From the cell containing the given text, extract its center point as (X, Y) coordinate. 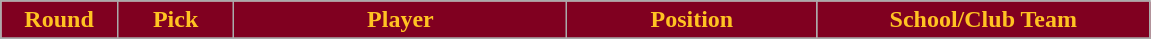
Player (400, 20)
School/Club Team (984, 20)
Round (60, 20)
Position (692, 20)
Pick (176, 20)
